Provide the (X, Y) coordinate of the cell's center where the given text is located.  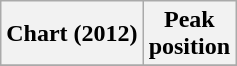
Chart (2012) (72, 34)
Peak position (189, 34)
